Return (x, y) of the center of cell containing provided text 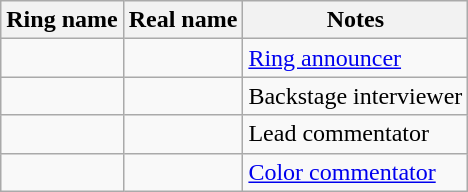
Real name (183, 20)
Color commentator (356, 172)
Notes (356, 20)
Ring name (62, 20)
Backstage interviewer (356, 96)
Ring announcer (356, 58)
Lead commentator (356, 134)
